Extract the [X, Y] coordinate from the center of the cell holding the provided text.  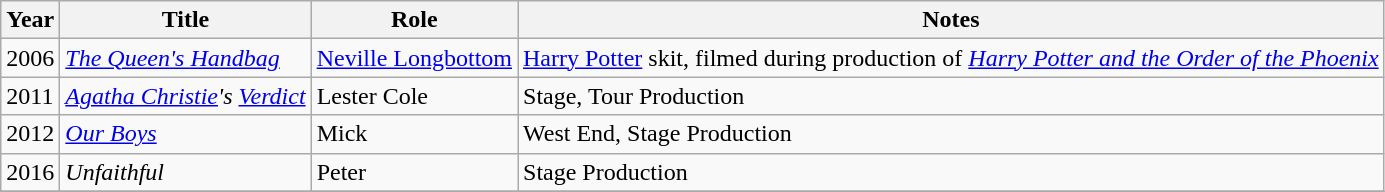
2006 [30, 58]
2012 [30, 134]
Our Boys [186, 134]
Harry Potter skit, filmed during production of Harry Potter and the Order of the Phoenix [952, 58]
Stage, Tour Production [952, 96]
Year [30, 20]
Lester Cole [414, 96]
Mick [414, 134]
West End, Stage Production [952, 134]
Peter [414, 172]
Stage Production [952, 172]
2016 [30, 172]
2011 [30, 96]
Neville Longbottom [414, 58]
Role [414, 20]
Notes [952, 20]
The Queen's Handbag [186, 58]
Agatha Christie's Verdict [186, 96]
Title [186, 20]
Unfaithful [186, 172]
